For the text-containing cell, return its midpoint in [x, y] coordinate format. 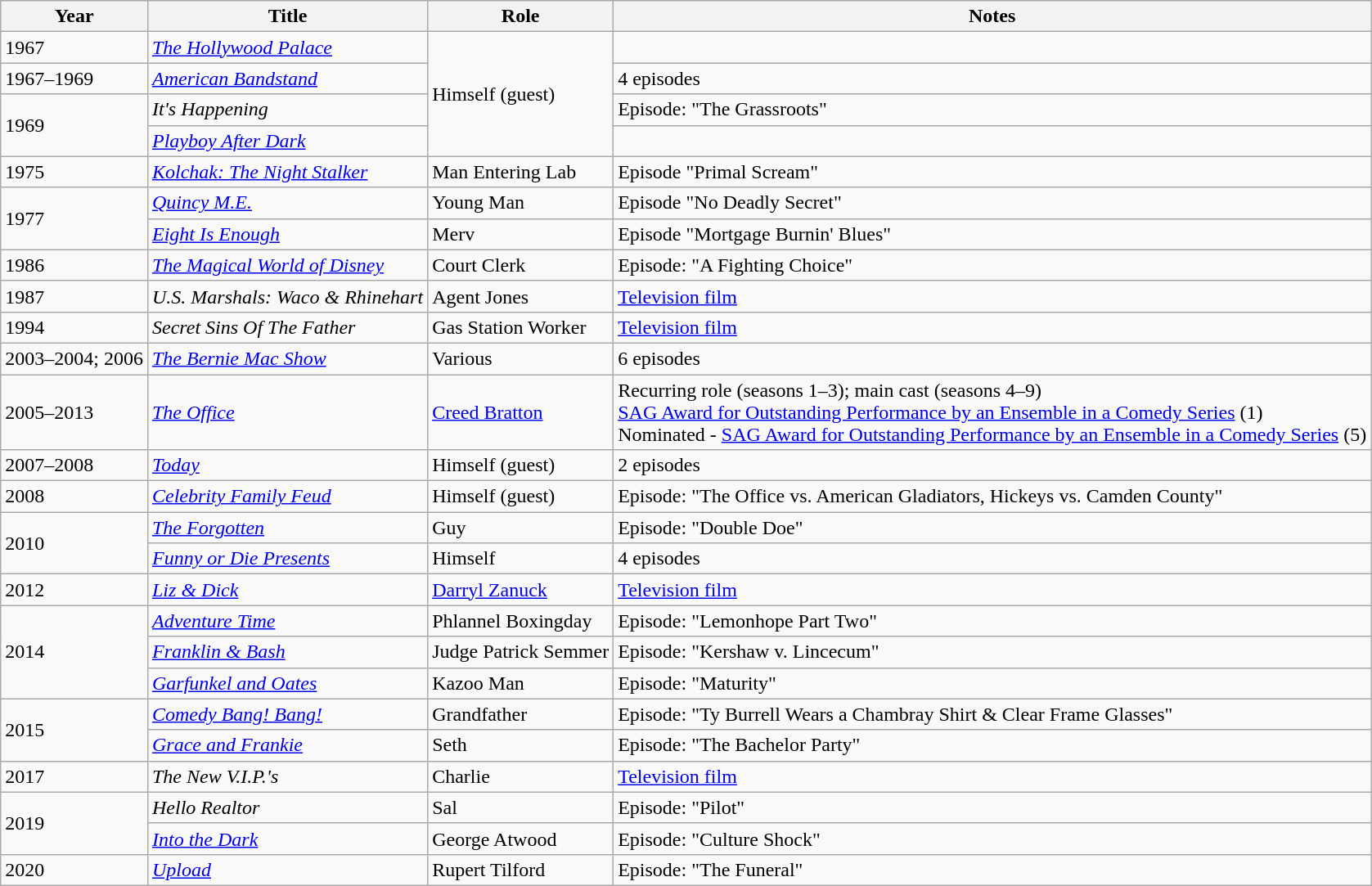
2 episodes [992, 465]
Kolchak: The Night Stalker [287, 172]
2014 [74, 652]
Grandfather [520, 714]
Episode: "The Office vs. American Gladiators, Hickeys vs. Camden County" [992, 497]
Darryl Zanuck [520, 590]
Man Entering Lab [520, 172]
Charlie [520, 776]
Episode: "Culture Shock" [992, 839]
1969 [74, 125]
2015 [74, 730]
The New V.I.P.'s [287, 776]
American Bandstand [287, 79]
Seth [520, 745]
Episode: "Lemonhope Part Two" [992, 621]
2005–2013 [74, 412]
Sal [520, 807]
2008 [74, 497]
2007–2008 [74, 465]
1975 [74, 172]
Episode: "Double Doe" [992, 528]
Eight Is Enough [287, 234]
Funny or Die Presents [287, 559]
Episode: "The Funeral" [992, 870]
Rupert Tilford [520, 870]
Creed Bratton [520, 412]
6 episodes [992, 358]
2017 [74, 776]
Liz & Dick [287, 590]
Merv [520, 234]
Garfunkel and Oates [287, 683]
George Atwood [520, 839]
The Forgotten [287, 528]
Celebrity Family Feud [287, 497]
U.S. Marshals: Waco & Rhinehart [287, 296]
Episode: "The Grassroots" [992, 110]
1994 [74, 327]
Episode: "Ty Burrell Wears a Chambray Shirt & Clear Frame Glasses" [992, 714]
Episode: "A Fighting Choice" [992, 265]
1967–1969 [74, 79]
Guy [520, 528]
Agent Jones [520, 296]
The Hollywood Palace [287, 47]
Upload [287, 870]
Episode: "Maturity" [992, 683]
Playboy After Dark [287, 141]
Role [520, 16]
Episode "Mortgage Burnin' Blues" [992, 234]
1986 [74, 265]
Grace and Frankie [287, 745]
Gas Station Worker [520, 327]
Notes [992, 16]
Episode: "Kershaw v. Lincecum" [992, 652]
Hello Realtor [287, 807]
Episode "No Deadly Secret" [992, 203]
Episode: "Pilot" [992, 807]
2020 [74, 870]
1977 [74, 218]
Kazoo Man [520, 683]
The Bernie Mac Show [287, 358]
It's Happening [287, 110]
Young Man [520, 203]
2012 [74, 590]
The Magical World of Disney [287, 265]
Adventure Time [287, 621]
Franklin & Bash [287, 652]
1967 [74, 47]
Judge Patrick Semmer [520, 652]
Today [287, 465]
The Office [287, 412]
Episode "Primal Scream" [992, 172]
Himself [520, 559]
Various [520, 358]
Phlannel Boxingday [520, 621]
Title [287, 16]
2019 [74, 823]
Court Clerk [520, 265]
Quincy M.E. [287, 203]
2010 [74, 543]
Year [74, 16]
1987 [74, 296]
Comedy Bang! Bang! [287, 714]
Episode: "The Bachelor Party" [992, 745]
Into the Dark [287, 839]
2003–2004; 2006 [74, 358]
Secret Sins Of The Father [287, 327]
